From the cell containing the given text, extract its center point as [x, y] coordinate. 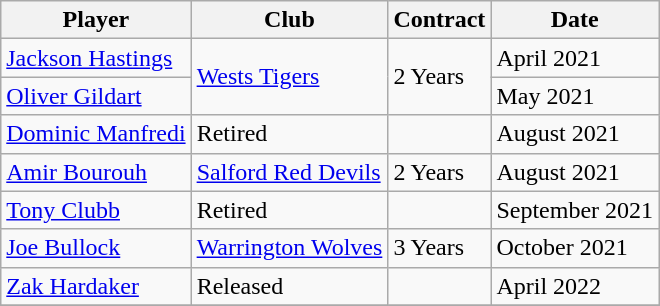
Released [290, 286]
April 2021 [575, 58]
Contract [440, 20]
Zak Hardaker [96, 286]
Salford Red Devils [290, 172]
Dominic Manfredi [96, 134]
Jackson Hastings [96, 58]
April 2022 [575, 286]
3 Years [440, 248]
September 2021 [575, 210]
Date [575, 20]
Tony Clubb [96, 210]
Warrington Wolves [290, 248]
Player [96, 20]
Amir Bourouh [96, 172]
May 2021 [575, 96]
Club [290, 20]
Joe Bullock [96, 248]
Oliver Gildart [96, 96]
Wests Tigers [290, 77]
October 2021 [575, 248]
